Pinpoint the cell where the given text exists, returning its [x, y] midpoint coordinate. 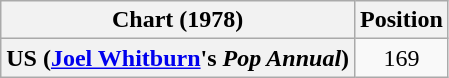
US (Joel Whitburn's Pop Annual) [178, 58]
Position [402, 20]
169 [402, 58]
Chart (1978) [178, 20]
